For the text-containing cell, return its midpoint in [X, Y] coordinate format. 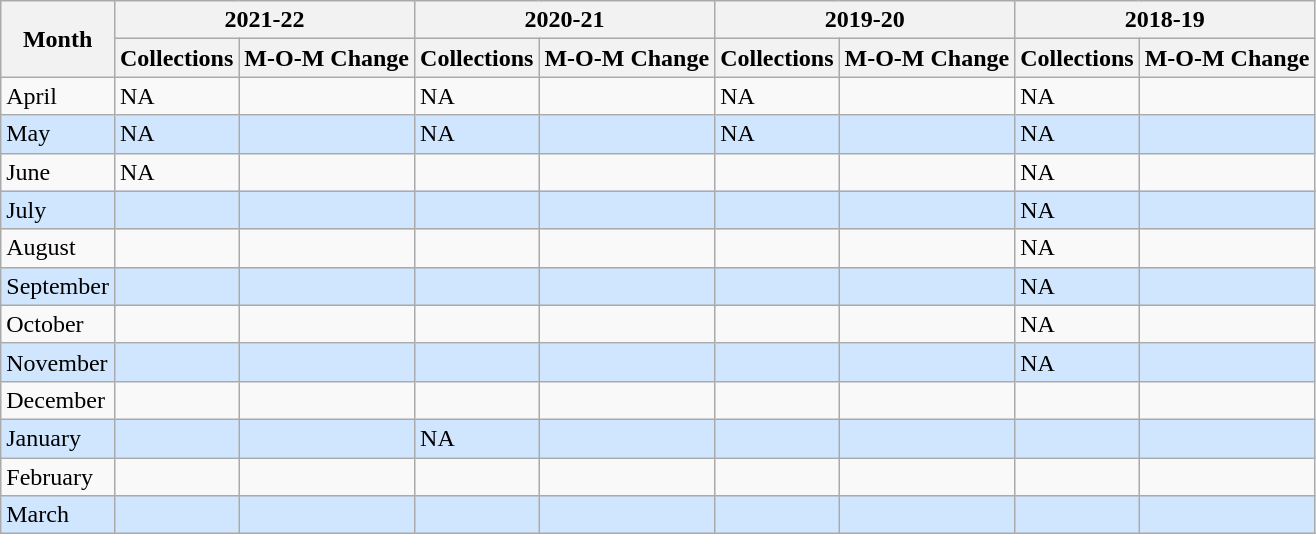
May [58, 134]
June [58, 172]
March [58, 515]
December [58, 400]
2021-22 [264, 20]
2018-19 [1165, 20]
February [58, 477]
September [58, 286]
April [58, 96]
Month [58, 39]
November [58, 362]
August [58, 248]
2019-20 [865, 20]
2020-21 [565, 20]
July [58, 210]
January [58, 438]
October [58, 324]
